Scan for the cell matching the given text and deliver its (x, y) coordinate at center. 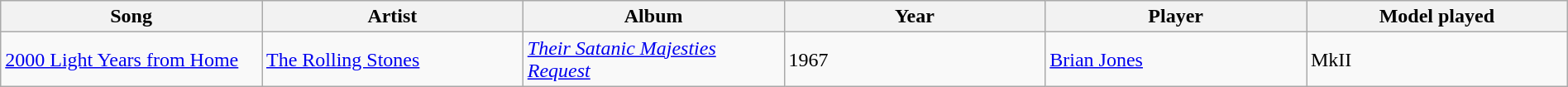
The Rolling Stones (392, 60)
Song (131, 17)
Artist (392, 17)
Brian Jones (1176, 60)
Player (1176, 17)
2000 Light Years from Home (131, 60)
Model played (1437, 17)
Album (653, 17)
Year (915, 17)
MkII (1437, 60)
Their Satanic Majesties Request (653, 60)
1967 (915, 60)
